Provide the [x, y] coordinate of the cell's center where the given text is located.  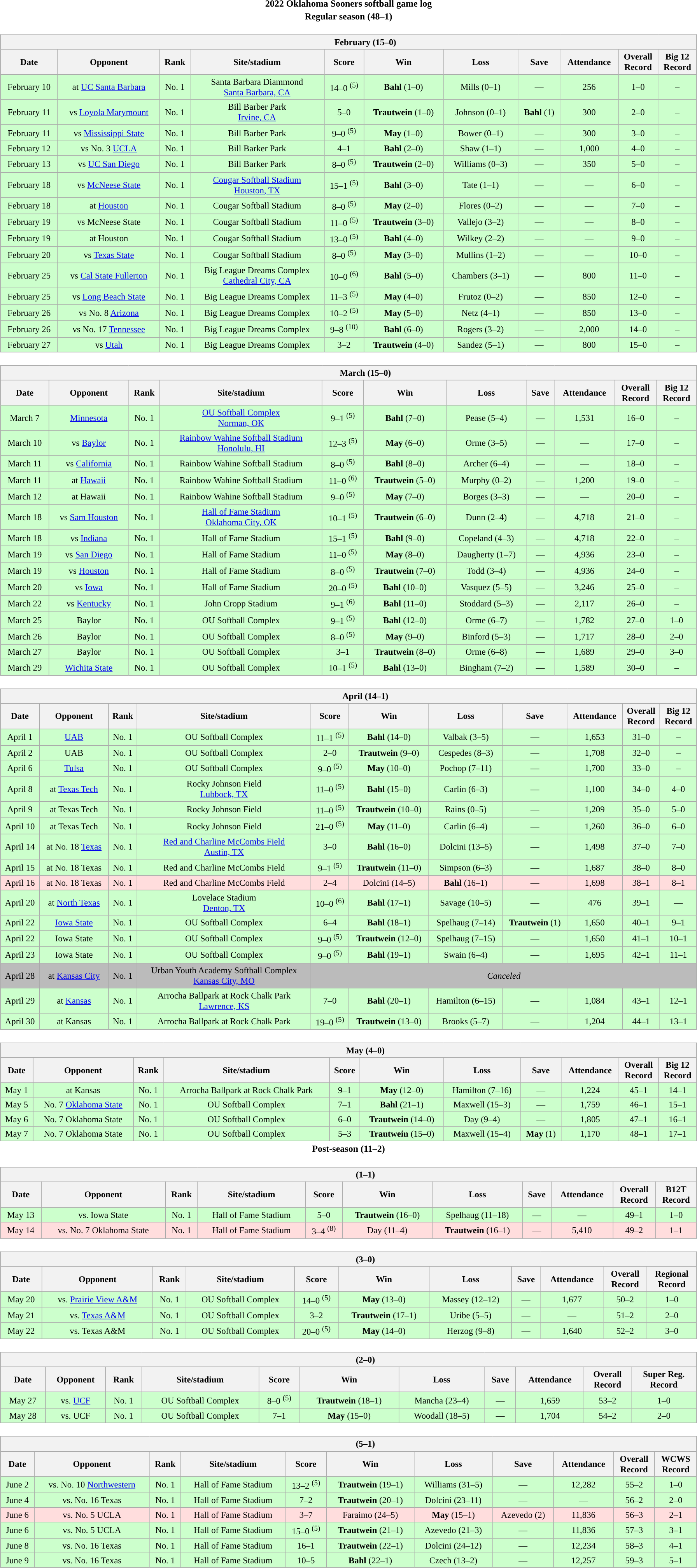
56–2 [634, 1500]
Johnson (0–1) [481, 112]
vs San Diego [89, 554]
5,410 [582, 1230]
Bahl (12–0) [405, 620]
35–0 [641, 809]
Daugherty (1–7) [486, 554]
41–1 [641, 938]
Mills (0–1) [481, 87]
Murphy (0–2) [486, 480]
7–2 [306, 1500]
42–1 [641, 955]
Arrocha Ballpark at Rock Chalk ParkLawrence, KS [224, 1000]
Bower (0–1) [481, 133]
Bahl (21–1) [401, 1105]
Cougar Softball StadiumHouston, TX [257, 185]
1,000 [589, 149]
Bahl (6–0) [404, 329]
11–3 (5) [344, 296]
38–0 [641, 867]
21–0 [636, 517]
Frutoz (0–2) [481, 296]
Day (9–4) [482, 1119]
11–0 (6) [343, 480]
Trautwein (8–0) [405, 652]
vs. No. 7 Oklahoma State [103, 1230]
34–0 [641, 789]
Shaw (1–1) [481, 149]
53–2 [608, 1400]
Binford (5–3) [486, 636]
Trautwein (7–0) [405, 571]
May 20 [21, 1300]
9–1 (6) [343, 603]
1,204 [594, 1021]
Minnesota [89, 418]
vs Long Beach State [109, 296]
May (1–0) [404, 133]
38–1 [641, 883]
Dolcini (14–5) [389, 883]
2–1 [676, 1515]
vs No. 17 Tennessee [109, 329]
Wichita State [89, 667]
19–0 [636, 480]
1,700 [594, 768]
1,708 [594, 753]
April 20 [20, 903]
May (12–0) [401, 1090]
17–0 [636, 443]
Wilkey (2–2) [481, 238]
Trautwein (12–0) [389, 938]
Massey (12–12) [471, 1300]
22–0 [636, 538]
Vasquez (5–5) [486, 587]
9–0 [638, 238]
Bahl (15–0) [389, 789]
23–0 [636, 554]
Savage (10–5) [466, 903]
Vallejo (3–2) [481, 222]
Bahl (22–1) [370, 1560]
Trautwein (3–0) [404, 222]
1,209 [594, 809]
June 2 [18, 1484]
vs Sam Houston [89, 517]
Trautwein (13–0) [389, 1021]
Herzog (9–8) [471, 1331]
1,200 [584, 480]
24–0 [636, 571]
Bill Barber ParkIrvine, CA [257, 112]
April 1 [20, 737]
Trautwein (5–0) [405, 480]
Lovelace StadiumDenton, TX [224, 903]
Brooks (5–7) [466, 1021]
1,698 [594, 883]
Hall of Fame StadiumOklahoma City, OK [241, 517]
May (15–0) [349, 1416]
1,782 [584, 620]
12–3 (5) [343, 443]
Canceled [504, 976]
Pochop (7–11) [466, 768]
3–7 [306, 1515]
Trautwein (22–1) [370, 1546]
Azevedo (21–3) [454, 1530]
Woodall (18–5) [442, 1416]
12–1 [678, 1000]
May (7–0) [405, 496]
1,717 [584, 636]
May 28 [23, 1416]
Trautwein (10–0) [389, 809]
37–0 [641, 846]
May 5 [17, 1105]
vs Houston [89, 571]
March 25 [25, 620]
Spelhaug (7–15) [466, 938]
15–0 (5) [306, 1530]
April 8 [20, 789]
March (15–0) [348, 373]
vs Mississippi State [109, 133]
20–0 [636, 496]
Bahl (16–1) [466, 883]
33–0 [641, 768]
Rocky Johnson Field Lubbock, TX [224, 789]
12,282 [583, 1484]
1,640 [572, 1331]
1,224 [590, 1090]
Trautwein (15–0) [401, 1134]
14–0 [638, 329]
Big League Dreams ComplexCathedral City, CA [257, 275]
1,498 [594, 846]
Czech (13–2) [454, 1560]
12–0 [638, 296]
May (6–0) [405, 443]
Copeland (4–3) [486, 538]
Rains (0–5) [466, 809]
59–3 [634, 1560]
8–1 [678, 883]
Orme (6–7) [486, 620]
Bahl (16–0) [389, 846]
Trautwein (11–0) [389, 867]
May 22 [21, 1331]
B12TRecord [676, 1195]
February (15–0) [348, 42]
1,689 [584, 652]
February 12 [29, 149]
March 20 [25, 587]
Bahl (7–0) [405, 418]
February 27 [29, 345]
March 29 [25, 667]
44–1 [641, 1021]
May (8–0) [405, 554]
36–0 [641, 826]
Orme (6–8) [486, 652]
47–1 [639, 1119]
vs Texas State [109, 255]
April (14–1) [348, 696]
55–2 [634, 1484]
May (5–0) [404, 313]
Faraimo (24–5) [370, 1515]
May 13 [21, 1215]
March 26 [25, 636]
May (11–0) [389, 826]
12,257 [583, 1560]
26–0 [636, 603]
Uribe (5–5) [471, 1315]
Dolcini (23–11) [454, 1500]
Williams (31–5) [454, 1484]
Williams (0–3) [481, 164]
56–3 [634, 1515]
Bingham (7–2) [486, 667]
Rogers (3–2) [481, 329]
Super Reg.Record [664, 1379]
Trautwein (1) [535, 923]
10–0 [638, 255]
May (1) [541, 1134]
3–4 (8) [324, 1230]
April 14 [20, 846]
Bill Barber Park [257, 133]
May (15–1) [454, 1515]
Flores (0–2) [481, 205]
Bahl (1–0) [404, 87]
Cespedes (8–3) [466, 753]
Trautwein (14–0) [401, 1119]
Stoddard (5–3) [486, 603]
vs. Prairie View A&M [98, 1300]
1,653 [594, 737]
43–1 [641, 1000]
Bahl (1) [539, 112]
1,759 [590, 1105]
18–0 [636, 464]
Simpson (6–3) [466, 867]
May 14 [21, 1230]
11–1 [678, 955]
21–0 (5) [330, 826]
Bahl (3–0) [404, 185]
1,677 [572, 1300]
June 8 [18, 1546]
Azevedo (2) [523, 1515]
vs. Iowa State [103, 1215]
Bahl (13–0) [405, 667]
John Cropp Stadium [241, 603]
May (2–0) [404, 205]
vs Cal State Fullerton [109, 275]
February 20 [29, 255]
15–0 [638, 345]
OU Softball ComplexNorman, OK [241, 418]
13–1 [678, 1021]
9–8 (10) [344, 329]
11–1 (5) [330, 737]
at Kansas City [74, 976]
1,084 [594, 1000]
1,704 [550, 1416]
Bahl (11–0) [405, 603]
50–2 [625, 1300]
40–1 [641, 923]
Bahl (4–0) [404, 238]
1,687 [594, 867]
Spelhaug (7–14) [466, 923]
Trautwein (17–1) [384, 1315]
2,117 [584, 603]
Sandez (5–1) [481, 345]
April 10 [20, 826]
April 16 [20, 883]
February 13 [29, 164]
1,695 [594, 955]
March 10 [25, 443]
17–1 [678, 1134]
Trautwein (6–0) [405, 517]
Dunn (2–4) [486, 517]
Valbak (3–5) [466, 737]
52–2 [625, 1331]
Mullins (1–2) [481, 255]
March 27 [25, 652]
vs Indiana [89, 538]
39–1 [641, 903]
vs Loyola Marymount [109, 112]
1,100 [594, 789]
Netz (4–1) [481, 313]
13–0 (5) [344, 238]
Maxwell (15–4) [482, 1134]
Santa Barbara DiammondSanta Barbara, CA [257, 87]
WCWSRecord [676, 1463]
13–2 (5) [306, 1484]
April 28 [20, 976]
Rainbow Wahine Softball StadiumHonolulu, HI [241, 443]
Chambers (3–1) [481, 275]
vs UC San Diego [109, 164]
Trautwein (20–1) [370, 1500]
28–0 [636, 636]
Orme (3–5) [486, 443]
58–3 [634, 1546]
Pease (5–4) [486, 418]
June 9 [18, 1560]
3,246 [584, 587]
Bahl (17–1) [389, 903]
31–0 [641, 737]
April 15 [20, 867]
1,659 [550, 1400]
5–1 [676, 1560]
Hamilton (6–15) [466, 1000]
45–1 [639, 1090]
Trautwein (9–0) [389, 753]
Carlin (6–4) [466, 826]
vs Iowa [89, 587]
Todd (3–4) [486, 571]
49–2 [634, 1230]
Bahl (10–0) [405, 587]
Mancha (23–4) [442, 1400]
(2–0) [348, 1360]
6–4 [330, 923]
Tulsa [74, 768]
57–3 [634, 1530]
11–0 [638, 275]
Bahl (18–1) [389, 923]
Trautwein (19–1) [370, 1484]
February 10 [29, 87]
1,589 [584, 667]
May 7 [17, 1134]
vs Kentucky [89, 603]
Bahl (19–1) [389, 955]
vs Utah [109, 345]
10–2 (5) [344, 313]
5–3 [345, 1134]
54–2 [608, 1416]
(3–0) [348, 1259]
49–1 [634, 1215]
June 4 [18, 1500]
2–4 [330, 883]
April 29 [20, 1000]
Trautwein (1–0) [404, 112]
Bahl (5–0) [404, 275]
May 21 [21, 1315]
May 6 [17, 1119]
Trautwein (16–1) [478, 1230]
May (3–0) [404, 255]
1,260 [594, 826]
350 [589, 164]
1,170 [590, 1134]
at UC Santa Barbara [109, 87]
March 7 [25, 418]
May 1 [17, 1090]
Trautwein (2–0) [404, 164]
476 [594, 903]
vs No. 8 Arizona [109, 313]
256 [589, 87]
May 27 [23, 1400]
April 30 [20, 1021]
10–5 [306, 1560]
30–0 [636, 667]
13–0 [638, 313]
Bahl (8–0) [405, 464]
Carlin (6–3) [466, 789]
at North Texas [74, 903]
19–0 (5) [330, 1021]
48–1 [639, 1134]
Dolcini (13–5) [466, 846]
1–1 [676, 1230]
Archer (6–4) [486, 464]
10–1 [678, 938]
May (10–0) [389, 768]
March 22 [25, 603]
Bahl (9–0) [405, 538]
1,805 [590, 1119]
vs No. 3 UCLA [109, 149]
12,234 [583, 1546]
April 9 [20, 809]
Day (11–4) [387, 1230]
May (14–0) [384, 1331]
March 12 [25, 496]
Trautwein (16–0) [387, 1215]
Red and Charline McCombs FieldAustin, TX [224, 846]
27–0 [636, 620]
1,531 [584, 418]
16–0 [636, 418]
Tate (1–1) [481, 185]
Borges (3–3) [486, 496]
25–0 [636, 587]
RegionalRecord [672, 1279]
Trautwein (4–0) [404, 345]
(5–1) [348, 1444]
Swain (6–4) [466, 955]
46–1 [639, 1105]
Bahl (2–0) [404, 149]
Bahl (20–1) [389, 1000]
April 2 [20, 753]
vs Baylor [89, 443]
Trautwein (21–1) [370, 1530]
15–1 [678, 1105]
Bahl (14–0) [389, 737]
Urban Youth Academy Softball ComplexKansas City, MO [224, 976]
14–1 [678, 1090]
May (9–0) [405, 636]
vs. No. 10 Northwestern [92, 1484]
32–0 [641, 753]
April 6 [20, 768]
51–2 [625, 1315]
(1–1) [348, 1175]
Spelhaug (11–18) [478, 1215]
April 23 [20, 955]
Hamilton (7–16) [482, 1090]
May (13–0) [384, 1300]
Dolcini (24–12) [454, 1546]
Trautwein (18–1) [349, 1400]
2,000 [589, 329]
29–0 [636, 652]
Maxwell (15–3) [482, 1105]
vs California [89, 464]
